Identify which cell holds the provided text, then report its (X, Y) central coordinate. 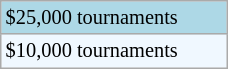
$10,000 tournaments (114, 51)
$25,000 tournaments (114, 17)
